Locate the cell with the specified text and output its (x, y) center coordinate. 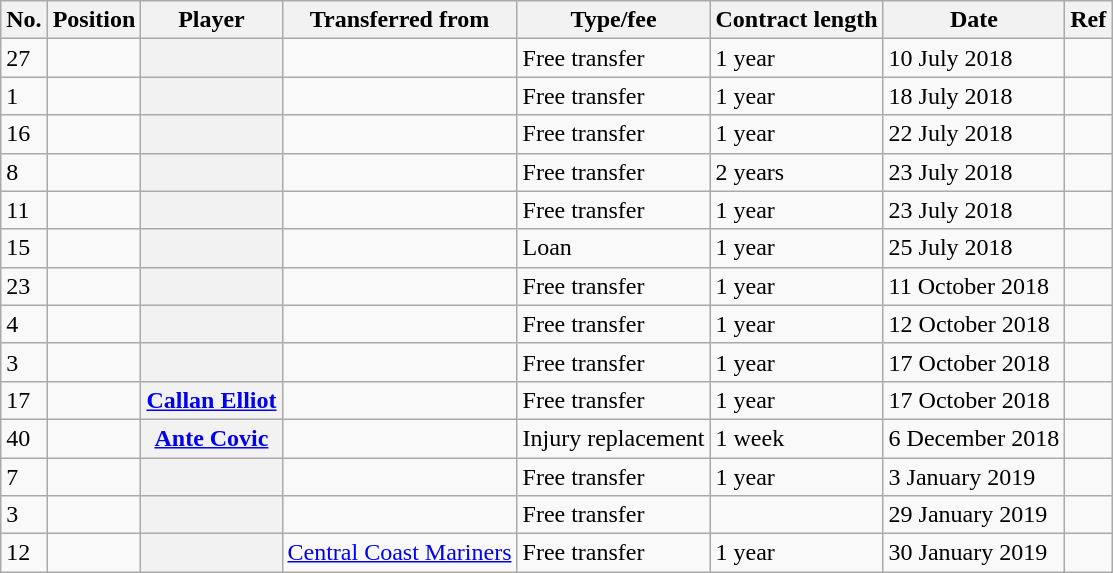
Injury replacement (614, 438)
22 July 2018 (974, 134)
Date (974, 20)
40 (24, 438)
Position (94, 20)
3 January 2019 (974, 477)
29 January 2019 (974, 515)
4 (24, 324)
Central Coast Mariners (400, 553)
Callan Elliot (212, 400)
18 July 2018 (974, 96)
10 July 2018 (974, 58)
12 (24, 553)
1 week (796, 438)
11 (24, 210)
Loan (614, 248)
15 (24, 248)
27 (24, 58)
No. (24, 20)
7 (24, 477)
Type/fee (614, 20)
16 (24, 134)
6 December 2018 (974, 438)
2 years (796, 172)
Contract length (796, 20)
23 (24, 286)
25 July 2018 (974, 248)
Player (212, 20)
Ante Covic (212, 438)
Transferred from (400, 20)
11 October 2018 (974, 286)
30 January 2019 (974, 553)
17 (24, 400)
12 October 2018 (974, 324)
8 (24, 172)
1 (24, 96)
Ref (1088, 20)
